Find where the given text appears and provide that cell's center as [X, Y] coordinate. 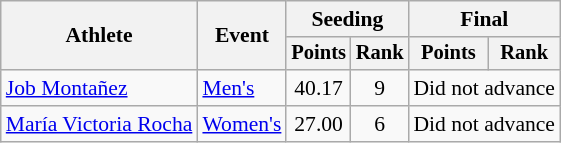
6 [380, 124]
27.00 [318, 124]
María Victoria Rocha [100, 124]
Job Montañez [100, 88]
Men's [242, 88]
9 [380, 88]
Event [242, 36]
Athlete [100, 36]
Final [484, 19]
Women's [242, 124]
40.17 [318, 88]
Seeding [347, 19]
